Detect which cell encompasses the target text, then output its (X, Y) center coordinate. 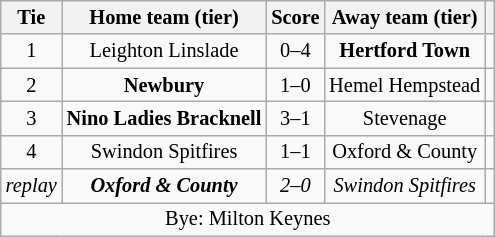
Stevenage (404, 118)
3 (32, 118)
Hemel Hempstead (404, 85)
Away team (tier) (404, 17)
replay (32, 186)
Hertford Town (404, 51)
Tie (32, 17)
Bye: Milton Keynes (248, 219)
Score (295, 17)
0–4 (295, 51)
Leighton Linslade (164, 51)
Newbury (164, 85)
1–1 (295, 152)
Nino Ladies Bracknell (164, 118)
1–0 (295, 85)
3–1 (295, 118)
2–0 (295, 186)
Home team (tier) (164, 17)
4 (32, 152)
1 (32, 51)
2 (32, 85)
